Locate the cell with the specified text and output its (x, y) center coordinate. 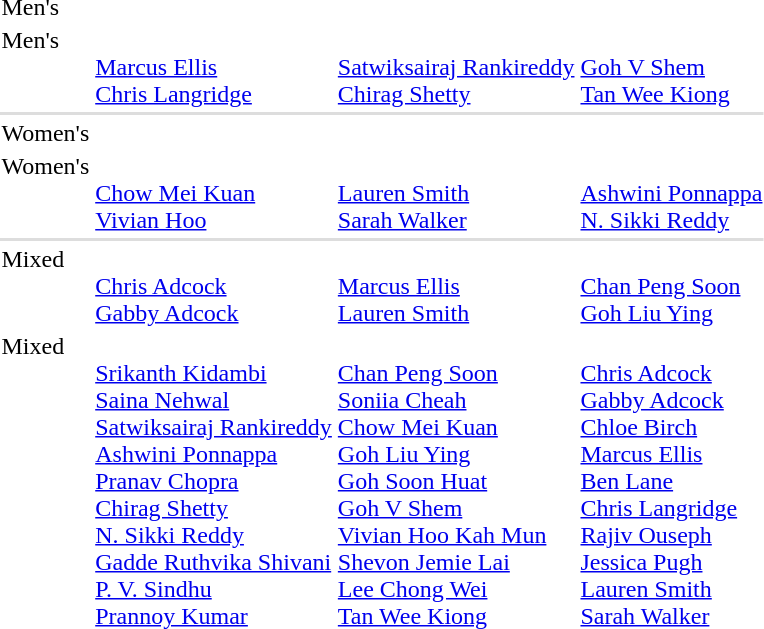
Lauren SmithSarah Walker (456, 193)
Satwiksairaj RankireddyChirag Shetty (456, 67)
Chan Peng SoonGoh Liu Ying (672, 286)
Men's (46, 67)
Chow Mei KuanVivian Hoo (214, 193)
Ashwini PonnappaN. Sikki Reddy (672, 193)
Marcus EllisChris Langridge (214, 67)
Chris AdcockGabby Adcock (214, 286)
Marcus EllisLauren Smith (456, 286)
Goh V ShemTan Wee Kiong (672, 67)
Mixed (46, 286)
